Provide the (x, y) coordinate of the cell's center where the given text is located.  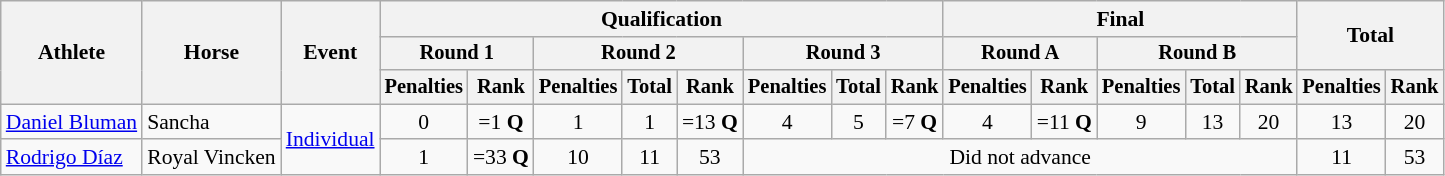
Round 3 (843, 54)
Qualification (662, 19)
=13 Q (710, 122)
Royal Vincken (212, 158)
Rodrigo Díaz (72, 158)
Athlete (72, 52)
Final (1120, 19)
Event (330, 52)
=11 Q (1064, 122)
=33 Q (501, 158)
10 (578, 158)
=1 Q (501, 122)
Round B (1197, 54)
9 (1141, 122)
0 (424, 122)
Round A (1020, 54)
Horse (212, 52)
Individual (330, 140)
=7 Q (915, 122)
Round 1 (457, 54)
5 (858, 122)
Round 2 (638, 54)
Did not advance (1020, 158)
Sancha (212, 122)
Daniel Bluman (72, 122)
